Scan for the cell matching the given text and deliver its (X, Y) coordinate at center. 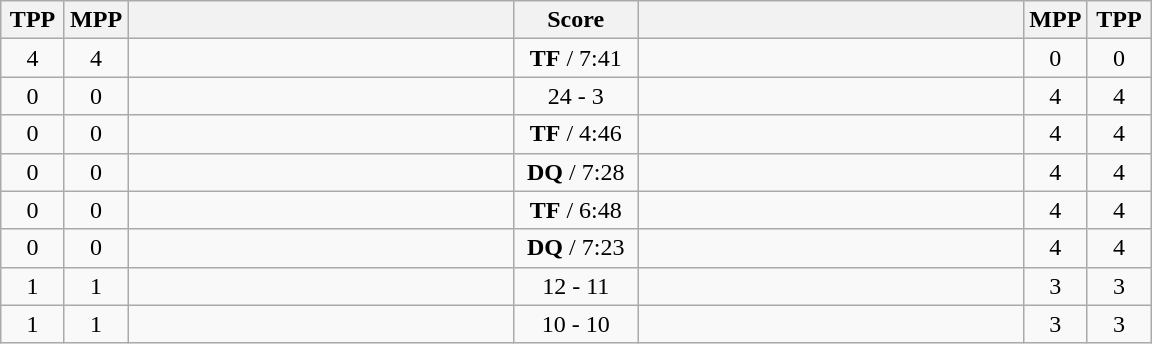
DQ / 7:23 (576, 248)
TF / 7:41 (576, 58)
24 - 3 (576, 96)
12 - 11 (576, 286)
Score (576, 20)
TF / 4:46 (576, 134)
10 - 10 (576, 324)
TF / 6:48 (576, 210)
DQ / 7:28 (576, 172)
